Find where the given text appears and provide that cell's center as (X, Y) coordinate. 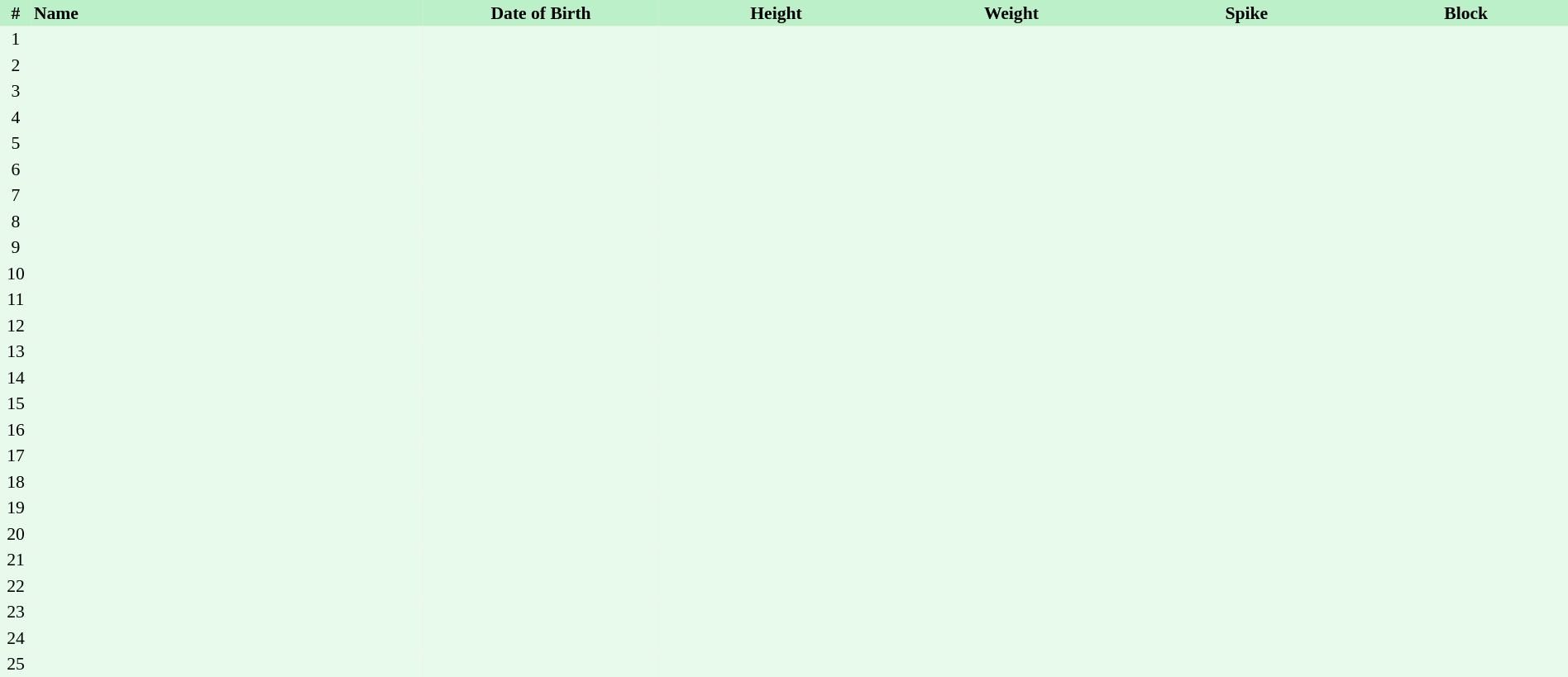
4 (16, 117)
6 (16, 169)
1 (16, 40)
Date of Birth (541, 13)
11 (16, 299)
19 (16, 508)
# (16, 13)
7 (16, 195)
17 (16, 456)
3 (16, 91)
12 (16, 326)
24 (16, 638)
13 (16, 352)
Name (227, 13)
21 (16, 560)
5 (16, 144)
Spike (1246, 13)
Weight (1011, 13)
Height (776, 13)
18 (16, 482)
14 (16, 378)
8 (16, 222)
16 (16, 430)
10 (16, 274)
15 (16, 403)
23 (16, 612)
22 (16, 586)
9 (16, 248)
Block (1465, 13)
20 (16, 534)
2 (16, 65)
